Locate the cell with the specified text and output its [X, Y] center coordinate. 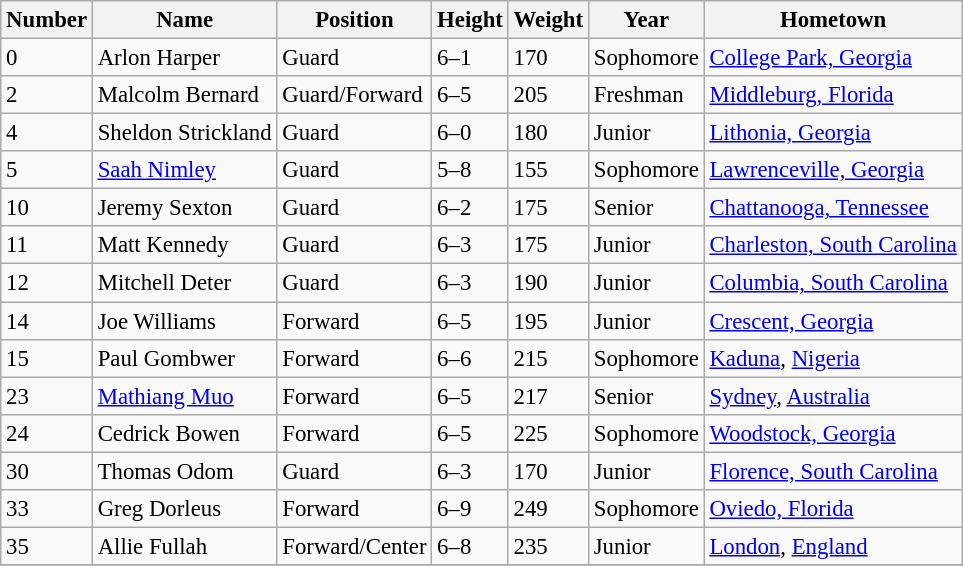
11 [47, 245]
Height [470, 20]
14 [47, 321]
Thomas Odom [184, 471]
0 [47, 58]
30 [47, 471]
Guard/Forward [354, 95]
Lawrenceville, Georgia [833, 170]
195 [548, 321]
Saah Nimley [184, 170]
5–8 [470, 170]
10 [47, 208]
Matt Kennedy [184, 245]
6–2 [470, 208]
205 [548, 95]
2 [47, 95]
180 [548, 133]
Mitchell Deter [184, 283]
35 [47, 546]
24 [47, 433]
Year [646, 20]
Columbia, South Carolina [833, 283]
Paul Gombwer [184, 358]
Forward/Center [354, 546]
Mathiang Muo [184, 396]
217 [548, 396]
33 [47, 509]
Hometown [833, 20]
Weight [548, 20]
Jeremy Sexton [184, 208]
Middleburg, Florida [833, 95]
249 [548, 509]
6–0 [470, 133]
Florence, South Carolina [833, 471]
23 [47, 396]
Crescent, Georgia [833, 321]
Kaduna, Nigeria [833, 358]
235 [548, 546]
Woodstock, Georgia [833, 433]
215 [548, 358]
155 [548, 170]
15 [47, 358]
190 [548, 283]
225 [548, 433]
Sydney, Australia [833, 396]
College Park, Georgia [833, 58]
Greg Dorleus [184, 509]
12 [47, 283]
Charleston, South Carolina [833, 245]
Freshman [646, 95]
Name [184, 20]
6–9 [470, 509]
London, England [833, 546]
Position [354, 20]
Joe Williams [184, 321]
6–8 [470, 546]
Lithonia, Georgia [833, 133]
Chattanooga, Tennessee [833, 208]
Arlon Harper [184, 58]
Number [47, 20]
6–6 [470, 358]
6–1 [470, 58]
4 [47, 133]
5 [47, 170]
Malcolm Bernard [184, 95]
Cedrick Bowen [184, 433]
Allie Fullah [184, 546]
Oviedo, Florida [833, 509]
Sheldon Strickland [184, 133]
